Search for the cell housing the specified text and yield its [x, y] center coordinate. 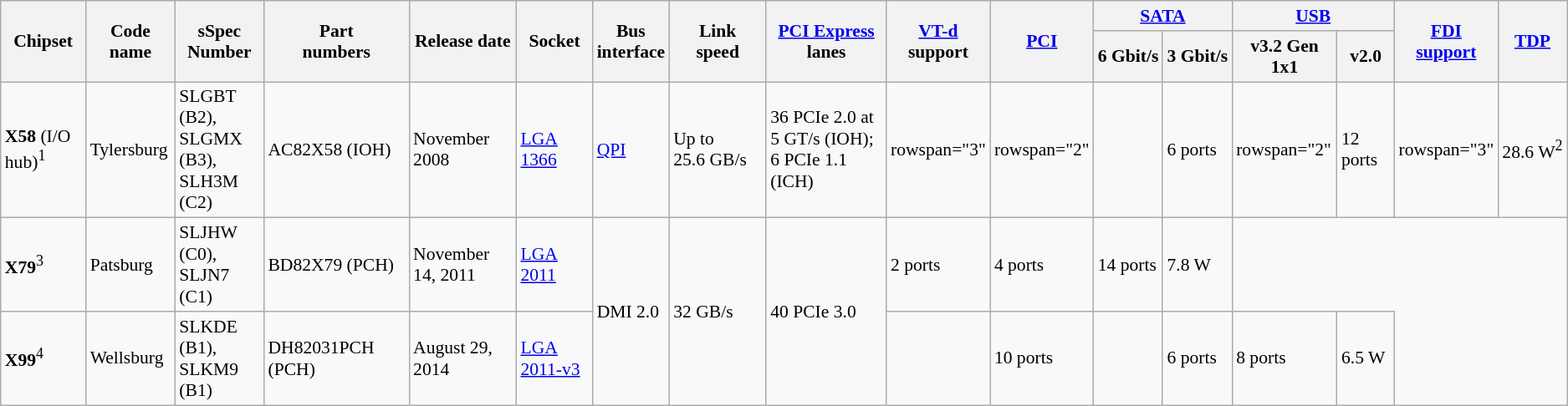
Code name [130, 42]
DMI 2.0 [631, 312]
6.5 W [1366, 358]
2 ports [938, 265]
3 Gbit/s [1198, 57]
28.6 W2 [1532, 150]
Chipset [43, 42]
SLJHW (C0),SLJN7 (C1) [219, 265]
X58 (I/O hub)1 [43, 150]
X994 [43, 358]
August 29, 2014 [462, 358]
Businterface [631, 42]
LGA 2011-v3 [554, 358]
7.8 W [1198, 265]
SLKDE (B1),SLKM9 (B1) [219, 358]
Up to 25.6 GB/s [718, 150]
X793 [43, 265]
v3.2 Gen 1x1 [1285, 57]
FDIsupport [1446, 42]
Partnumbers [336, 42]
PCI [1042, 42]
12 ports [1366, 150]
36 PCIe 2.0 at 5 GT/s (IOH);6 PCIe 1.1 (ICH) [826, 150]
November 2008 [462, 150]
sSpec Number [219, 42]
SATA [1162, 16]
6 Gbit/s [1129, 57]
v2.0 [1366, 57]
32 GB/s [718, 312]
BD82X79 (PCH) [336, 265]
DH82031PCH (PCH) [336, 358]
November 14, 2011 [462, 265]
Linkspeed [718, 42]
Tylersburg [130, 150]
TDP [1532, 42]
4 ports [1042, 265]
8 ports [1285, 358]
40 PCIe 3.0 [826, 312]
Wellsburg [130, 358]
Release date [462, 42]
LGA 1366 [554, 150]
VT-dsupport [938, 42]
SLGBT (B2),SLGMX (B3),SLH3M (C2) [219, 150]
QPI [631, 150]
LGA 2011 [554, 265]
Patsburg [130, 265]
USB [1313, 16]
Socket [554, 42]
PCI Express lanes [826, 42]
AC82X58 (IOH) [336, 150]
10 ports [1042, 358]
14 ports [1129, 265]
